Provide the [x, y] coordinate of the cell's center where the given text is located.  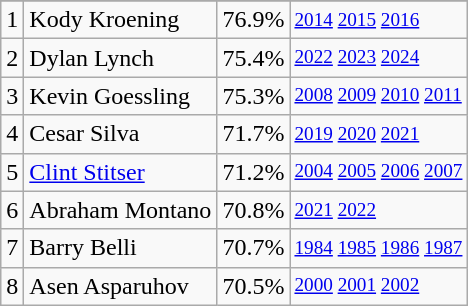
2021 2022 [378, 210]
71.2% [254, 172]
71.7% [254, 134]
70.5% [254, 286]
3 [12, 96]
4 [12, 134]
70.8% [254, 210]
Asen Asparuhov [120, 286]
Kody Kroening [120, 20]
2019 2020 2021 [378, 134]
2004 2005 2006 2007 [378, 172]
76.9% [254, 20]
70.7% [254, 248]
8 [12, 286]
Clint Stitser [120, 172]
2022 2023 2024 [378, 58]
Barry Belli [120, 248]
2008 2009 2010 2011 [378, 96]
75.3% [254, 96]
7 [12, 248]
2 [12, 58]
Cesar Silva [120, 134]
1 [12, 20]
5 [12, 172]
1984 1985 1986 1987 [378, 248]
Dylan Lynch [120, 58]
Kevin Goessling [120, 96]
Abraham Montano [120, 210]
75.4% [254, 58]
6 [12, 210]
2014 2015 2016 [378, 20]
2000 2001 2002 [378, 286]
